Find where the given text appears and provide that cell's center as [x, y] coordinate. 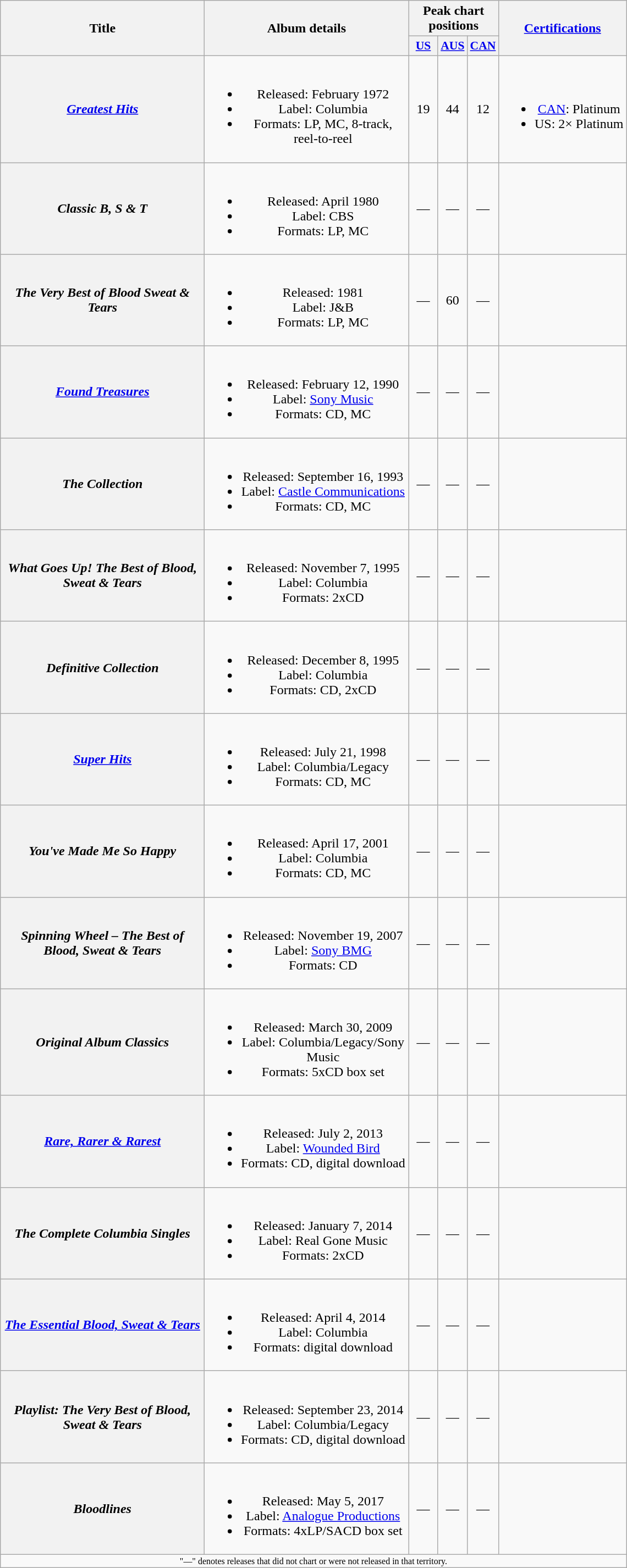
Peak chart positions [454, 19]
AUS [452, 46]
Original Album Classics [102, 1042]
12 [483, 109]
The Complete Columbia Singles [102, 1233]
Released: February 12, 1990Label: Sony MusicFormats: CD, MC [307, 392]
44 [452, 109]
Definitive Collection [102, 667]
Released: September 16, 1993Label: Castle CommunicationsFormats: CD, MC [307, 484]
"—" denotes releases that did not chart or were not released in that territory. [313, 1561]
Album details [307, 29]
Released: February 1972Label: ColumbiaFormats: LP, MC, 8-track, reel-to-reel [307, 109]
Released: December 8, 1995Label: ColumbiaFormats: CD, 2xCD [307, 667]
You've Made Me So Happy [102, 851]
Released: September 23, 2014Label: Columbia/LegacyFormats: CD, digital download [307, 1417]
Released: March 30, 2009Label: Columbia/Legacy/Sony MusicFormats: 5xCD box set [307, 1042]
What Goes Up! The Best of Blood, Sweat & Tears [102, 576]
CAN: PlatinumUS: 2× Platinum [562, 109]
Released: April 1980Label: CBSFormats: LP, MC [307, 209]
The Essential Blood, Sweat & Tears [102, 1325]
Found Treasures [102, 392]
Greatest Hits [102, 109]
Released: 1981Label: J&BFormats: LP, MC [307, 300]
Super Hits [102, 760]
Released: November 7, 1995Label: ColumbiaFormats: 2xCD [307, 576]
Classic B, S & T [102, 209]
Spinning Wheel – The Best of Blood, Sweat & Tears [102, 943]
US [424, 46]
CAN [483, 46]
Released: November 19, 2007Label: Sony BMGFormats: CD [307, 943]
Released: January 7, 2014Label: Real Gone MusicFormats: 2xCD [307, 1233]
The Very Best of Blood Sweat & Tears [102, 300]
Released: May 5, 2017Label: Analogue ProductionsFormats: 4xLP/SACD box set [307, 1508]
Rare, Rarer & Rarest [102, 1141]
The Collection [102, 484]
Released: April 4, 2014Label: ColumbiaFormats: digital download [307, 1325]
Released: July 2, 2013Label: Wounded BirdFormats: CD, digital download [307, 1141]
Released: April 17, 2001Label: ColumbiaFormats: CD, MC [307, 851]
60 [452, 300]
Playlist: The Very Best of Blood, Sweat & Tears [102, 1417]
Bloodlines [102, 1508]
Released: July 21, 1998Label: Columbia/LegacyFormats: CD, MC [307, 760]
Certifications [562, 29]
19 [424, 109]
Title [102, 29]
